Scan for the cell matching the given text and deliver its [x, y] coordinate at center. 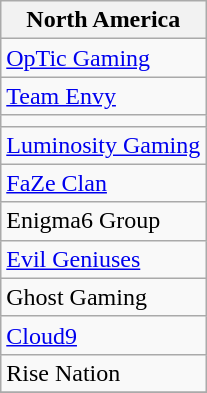
Enigma6 Group [104, 221]
North America [104, 20]
OpTic Gaming [104, 58]
Rise Nation [104, 373]
Luminosity Gaming [104, 145]
Evil Geniuses [104, 259]
Cloud9 [104, 335]
Ghost Gaming [104, 297]
Team Envy [104, 96]
FaZe Clan [104, 183]
